Detect which cell encompasses the target text, then output its [X, Y] center coordinate. 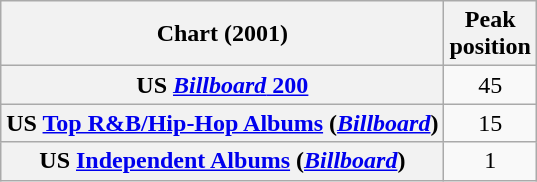
US Independent Albums (Billboard) [222, 161]
1 [490, 161]
15 [490, 123]
45 [490, 85]
US Billboard 200 [222, 85]
Chart (2001) [222, 34]
Peakposition [490, 34]
US Top R&B/Hip-Hop Albums (Billboard) [222, 123]
